Determine the (X, Y) coordinate at the center of the cell enclosing the given text.  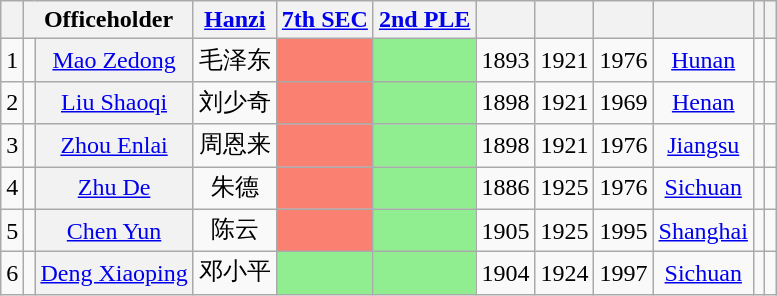
1969 (624, 102)
Henan (703, 102)
1886 (506, 188)
Officeholder (108, 20)
邓小平 (234, 274)
Jiangsu (703, 146)
毛泽东 (234, 60)
Hanzi (234, 20)
1904 (506, 274)
1893 (506, 60)
1997 (624, 274)
Deng Xiaoping (114, 274)
4 (12, 188)
3 (12, 146)
周恩来 (234, 146)
Zhou Enlai (114, 146)
2nd PLE (424, 20)
陈云 (234, 230)
7th SEC (324, 20)
1924 (564, 274)
Chen Yun (114, 230)
1905 (506, 230)
朱德 (234, 188)
2 (12, 102)
Liu Shaoqi (114, 102)
6 (12, 274)
1995 (624, 230)
Mao Zedong (114, 60)
Hunan (703, 60)
Shanghai (703, 230)
刘少奇 (234, 102)
1 (12, 60)
5 (12, 230)
Zhu De (114, 188)
